Locate the cell with the specified text and output its (x, y) center coordinate. 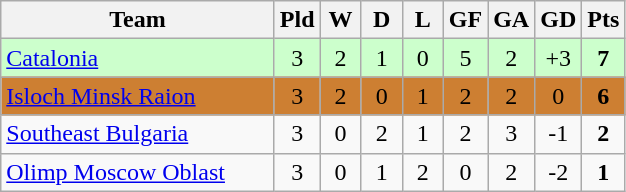
W (340, 20)
Isloch Minsk Raion (138, 96)
+3 (558, 58)
Pld (297, 20)
Catalonia (138, 58)
D (382, 20)
-2 (558, 172)
5 (465, 58)
7 (604, 58)
Southeast Bulgaria (138, 134)
6 (604, 96)
L (422, 20)
Team (138, 20)
GD (558, 20)
Olimp Moscow Oblast (138, 172)
Pts (604, 20)
-1 (558, 134)
GA (512, 20)
GF (465, 20)
